Locate the cell with the specified text and output its (x, y) center coordinate. 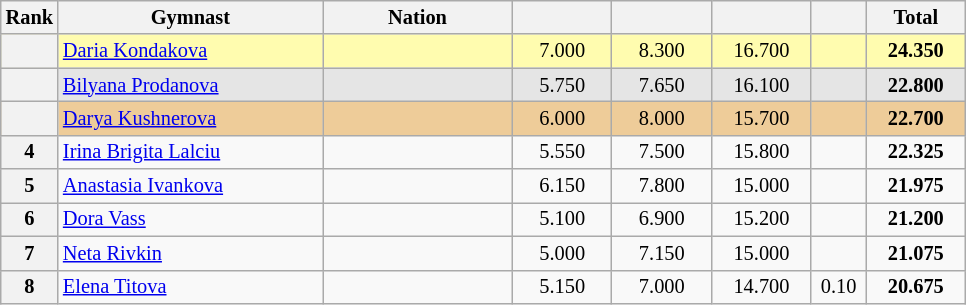
5.150 (562, 287)
21.975 (916, 186)
5.750 (562, 85)
0.10 (838, 287)
7.650 (662, 85)
16.100 (762, 85)
Darya Kushnerova (190, 118)
7.800 (662, 186)
24.350 (916, 51)
5 (30, 186)
Elena Titova (190, 287)
20.675 (916, 287)
6.900 (662, 219)
8 (30, 287)
Dora Vass (190, 219)
22.700 (916, 118)
16.700 (762, 51)
15.800 (762, 152)
6 (30, 219)
Nation (418, 17)
5.000 (562, 253)
Anastasia Ivankova (190, 186)
7 (30, 253)
Total (916, 17)
22.325 (916, 152)
Neta Rivkin (190, 253)
7.150 (662, 253)
4 (30, 152)
15.700 (762, 118)
5.100 (562, 219)
21.200 (916, 219)
8.300 (662, 51)
21.075 (916, 253)
8.000 (662, 118)
22.800 (916, 85)
6.000 (562, 118)
6.150 (562, 186)
7.500 (662, 152)
Daria Kondakova (190, 51)
Bilyana Prodanova (190, 85)
14.700 (762, 287)
15.200 (762, 219)
Gymnast (190, 17)
5.550 (562, 152)
Rank (30, 17)
Irina Brigita Lalciu (190, 152)
